Scan for the cell matching the given text and deliver its [x, y] coordinate at center. 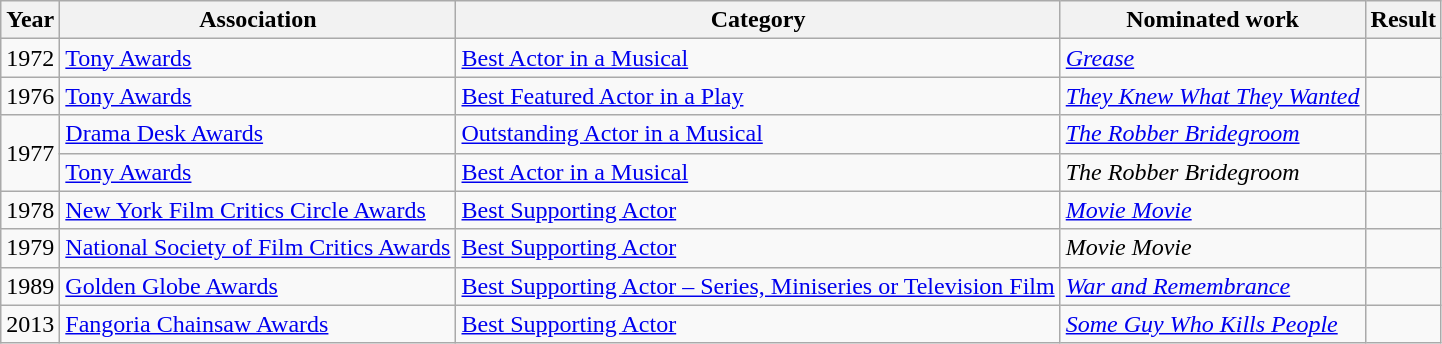
Drama Desk Awards [258, 134]
1972 [30, 58]
1977 [30, 153]
War and Remembrance [1212, 286]
1978 [30, 210]
Outstanding Actor in a Musical [758, 134]
Best Supporting Actor – Series, Miniseries or Television Film [758, 286]
1979 [30, 248]
Best Featured Actor in a Play [758, 96]
1976 [30, 96]
Result [1403, 20]
Year [30, 20]
2013 [30, 324]
Some Guy Who Kills People [1212, 324]
National Society of Film Critics Awards [258, 248]
New York Film Critics Circle Awards [258, 210]
Association [258, 20]
Golden Globe Awards [258, 286]
Nominated work [1212, 20]
They Knew What They Wanted [1212, 96]
Grease [1212, 58]
1989 [30, 286]
Fangoria Chainsaw Awards [258, 324]
Category [758, 20]
